Output the (x, y) coordinate of the center of the cell containing the given text.  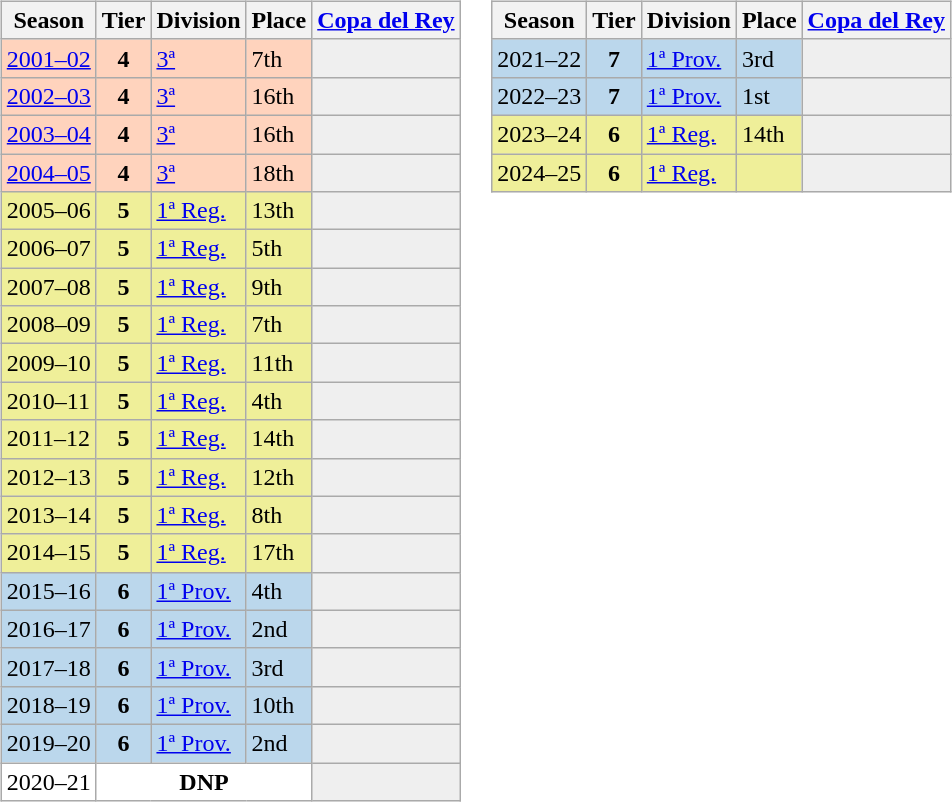
2005–06 (48, 211)
2007–08 (48, 287)
11th (279, 363)
2024–25 (540, 173)
2004–05 (48, 173)
13th (279, 211)
2022–23 (540, 96)
10th (279, 705)
2002–03 (48, 96)
2016–17 (48, 629)
2019–20 (48, 743)
8th (279, 515)
2017–18 (48, 667)
2003–04 (48, 134)
2020–21 (48, 781)
2018–19 (48, 705)
2023–24 (540, 134)
2021–22 (540, 58)
17th (279, 553)
2013–14 (48, 515)
2010–11 (48, 401)
18th (279, 173)
1st (769, 96)
12th (279, 477)
2015–16 (48, 591)
2008–09 (48, 325)
2009–10 (48, 363)
2014–15 (48, 553)
5th (279, 249)
9th (279, 287)
2011–12 (48, 439)
DNP (204, 781)
2012–13 (48, 477)
2006–07 (48, 249)
2001–02 (48, 58)
